Locate the cell with the specified text and output its [X, Y] center coordinate. 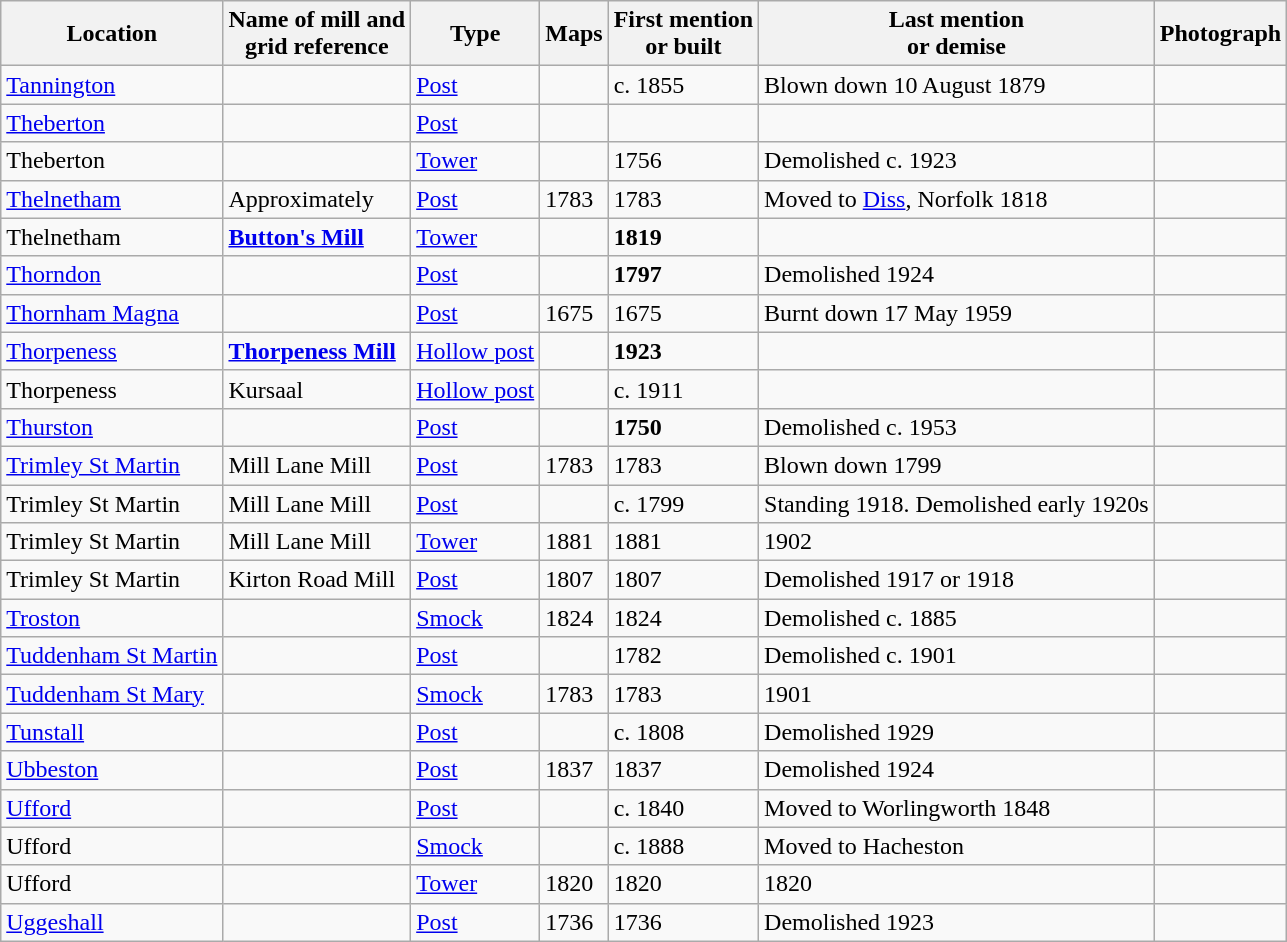
1923 [683, 351]
Demolished c. 1901 [957, 656]
Demolished c. 1953 [957, 427]
Last mention or demise [957, 34]
c. 1855 [683, 85]
Blown down 1799 [957, 465]
Photograph [1220, 34]
Moved to Diss, Norfolk 1818 [957, 199]
Moved to Hacheston [957, 846]
Demolished c. 1923 [957, 161]
Uggeshall [112, 922]
Demolished c. 1885 [957, 618]
c. 1911 [683, 389]
Thorpeness Mill [317, 351]
Moved to Worlingworth 1848 [957, 808]
Standing 1918. Demolished early 1920s [957, 503]
Demolished 1923 [957, 922]
Location [112, 34]
Troston [112, 618]
1902 [957, 542]
1797 [683, 275]
c. 1799 [683, 503]
Thurston [112, 427]
1782 [683, 656]
1819 [683, 237]
c. 1808 [683, 732]
Ubbeston [112, 770]
Thorndon [112, 275]
Burnt down 17 May 1959 [957, 313]
1750 [683, 427]
Blown down 10 August 1879 [957, 85]
Demolished 1917 or 1918 [957, 580]
Kirton Road Mill [317, 580]
Tunstall [112, 732]
1901 [957, 694]
c. 1840 [683, 808]
Name of mill andgrid reference [317, 34]
Thornham Magna [112, 313]
Maps [574, 34]
Kursaal [317, 389]
First mentionor built [683, 34]
Type [476, 34]
Button's Mill [317, 237]
1756 [683, 161]
Demolished 1929 [957, 732]
Approximately [317, 199]
Tannington [112, 85]
c. 1888 [683, 846]
Tuddenham St Mary [112, 694]
Tuddenham St Martin [112, 656]
